Find where the given text appears and provide that cell's center as (x, y) coordinate. 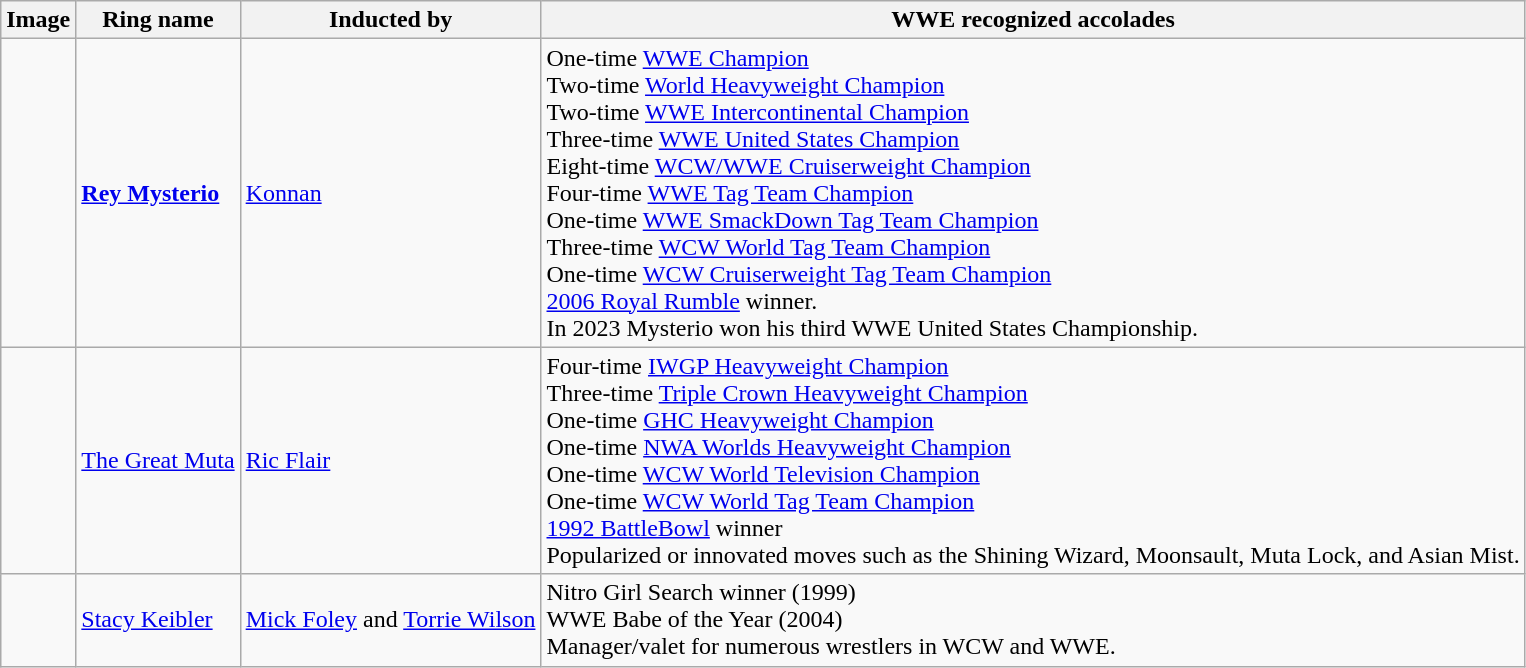
The Great Muta (158, 460)
Image (38, 20)
Ric Flair (390, 460)
Mick Foley and Torrie Wilson (390, 620)
Rey Mysterio (158, 193)
Ring name (158, 20)
Stacy Keibler (158, 620)
WWE recognized accolades (1033, 20)
Konnan (390, 193)
Nitro Girl Search winner (1999)WWE Babe of the Year (2004)Manager/valet for numerous wrestlers in WCW and WWE. (1033, 620)
Inducted by (390, 20)
